For the text-containing cell, return its midpoint in (x, y) coordinate format. 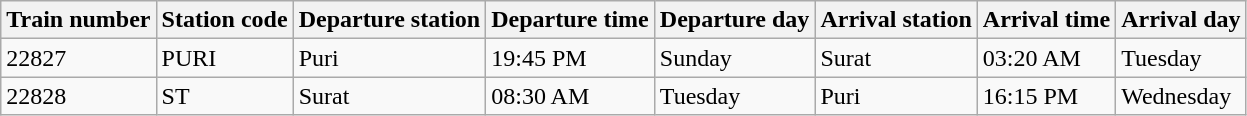
Wednesday (1181, 96)
Departure time (570, 20)
08:30 AM (570, 96)
Arrival time (1046, 20)
19:45 PM (570, 58)
Station code (224, 20)
Departure station (390, 20)
Departure day (734, 20)
22828 (78, 96)
Sunday (734, 58)
16:15 PM (1046, 96)
22827 (78, 58)
Arrival day (1181, 20)
ST (224, 96)
PURI (224, 58)
Train number (78, 20)
03:20 AM (1046, 58)
Arrival station (896, 20)
